Provide the [X, Y] coordinate of the cell's center where the given text is located.  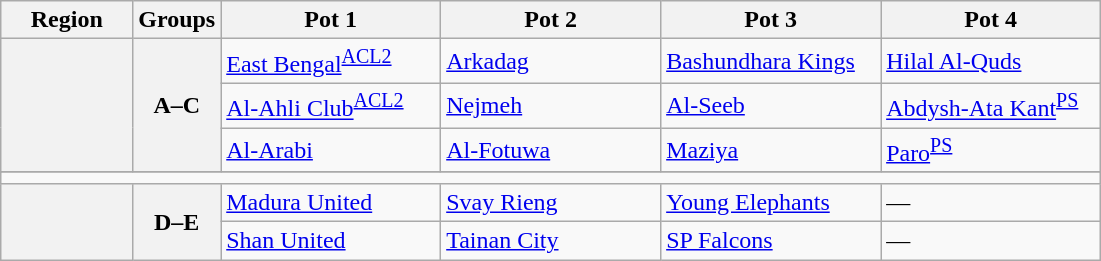
Nejmeh [551, 106]
SP Falcons [771, 241]
D–E [177, 222]
Arkadag [551, 62]
Region [67, 20]
Tainan City [551, 241]
Al-Seeb [771, 106]
Pot 1 [331, 20]
A–C [177, 106]
Pot 2 [551, 20]
Shan United [331, 241]
Hilal Al-Quds [991, 62]
Madura United [331, 203]
Pot 3 [771, 20]
East BengalACL2 [331, 62]
Pot 4 [991, 20]
Al-Ahli ClubACL2 [331, 106]
Bashundhara Kings [771, 62]
Abdysh-Ata KantPS [991, 106]
Svay Rieng [551, 203]
Al-Fotuwa [551, 150]
Al-Arabi [331, 150]
Groups [177, 20]
Young Elephants [771, 203]
Maziya [771, 150]
ParoPS [991, 150]
